Return (x, y) of the center of cell containing provided text 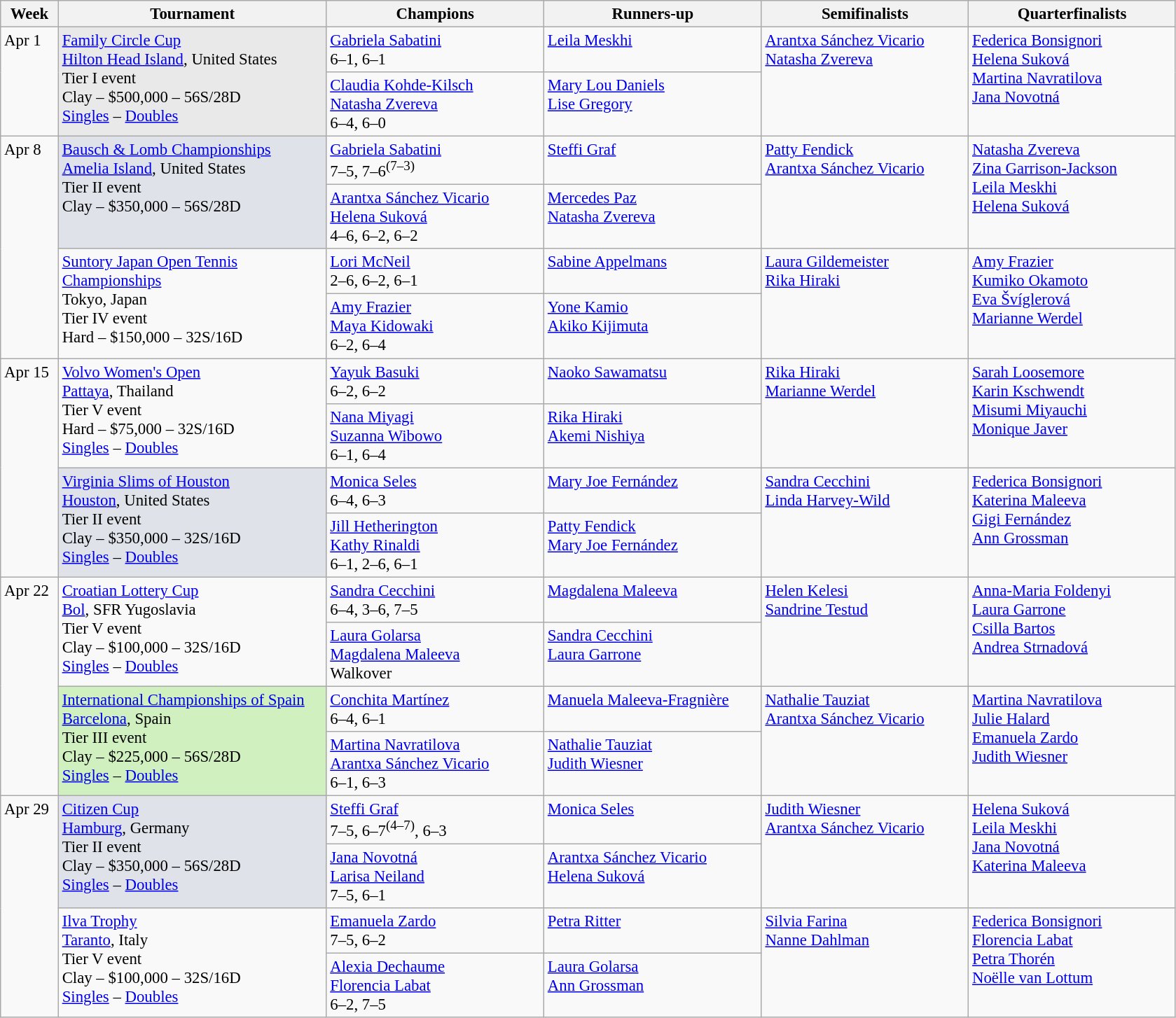
Nathalie Tauziat Judith Wiesner (653, 764)
Bausch & Lomb Championships Amelia Island, United StatesTier II event Clay – $350,000 – 56S/28D (192, 193)
Nana Miyagi Suzanna Wibowo6–1, 6–4 (436, 435)
Apr 1 (29, 82)
Natasha Zvereva Zina Garrison-Jackson Leila Meskhi Helena Suková (1072, 193)
Apr 8 (29, 248)
Alexia Dechaume Florencia Labat6–2, 7–5 (436, 986)
Sandra Cecchini Laura Garrone (653, 655)
Claudia Kohde-Kilsch Natasha Zvereva6–4, 6–0 (436, 104)
Manuela Maleeva-Fragnière (653, 709)
Conchita Martínez6–4, 6–1 (436, 709)
Croatian Lottery Cup Bol, SFR YugoslaviaTier V event Clay – $100,000 – 32S/16DSingles – Doubles (192, 632)
Apr 22 (29, 686)
Volvo Women's Open Pattaya, ThailandTier V event Hard – $75,000 – 32S/16DSingles – Doubles (192, 413)
Quarterfinalists (1072, 14)
Laura Golarsa Ann Grossman (653, 986)
Federica Bonsignori Florencia Labat Petra Thorén Noëlle van Lottum (1072, 963)
Federica Bonsignori Helena Suková Martina Navratilova Jana Novotná (1072, 82)
Arantxa Sánchez Vicario Helena Suková (653, 877)
Amy Frazier Kumiko Okamoto Eva Švíglerová Marianne Werdel (1072, 304)
Tournament (192, 14)
Runners-up (653, 14)
Leila Meskhi (653, 50)
Mercedes Paz Natasha Zvereva (653, 217)
Helen Kelesi Sandrine Testud (865, 632)
Nathalie Tauziat Arantxa Sánchez Vicario (865, 741)
Semifinalists (865, 14)
Amy Frazier Maya Kidowaki6–2, 6–4 (436, 326)
Mary Joe Fernández (653, 490)
Champions (436, 14)
Sabine Appelmans (653, 272)
Steffi Graf7–5, 6–7(4–7), 6–3 (436, 819)
Naoko Sawamatsu (653, 381)
Virginia Slims of Houston Houston, United StatesTier II event Clay – $350,000 – 32S/16DSingles – Doubles (192, 522)
Martina Navratilova Arantxa Sánchez Vicario6–1, 6–3 (436, 764)
Lori McNeil2–6, 6–2, 6–1 (436, 272)
Petra Ritter (653, 931)
Martina Navratilova Julie Halard Emanuela Zardo Judith Wiesner (1072, 741)
Laura Gildemeister Rika Hiraki (865, 304)
Mary Lou Daniels Lise Gregory (653, 104)
Monica Seles (653, 819)
Jana Novotná Larisa Neiland7–5, 6–1 (436, 877)
Yayuk Basuki6–2, 6–2 (436, 381)
Anna-Maria Foldenyi Laura Garrone Csilla Bartos Andrea Strnadová (1072, 632)
Ilva Trophy Taranto, ItalyTier V event Clay – $100,000 – 32S/16DSingles – Doubles (192, 963)
Arantxa Sánchez Vicario Natasha Zvereva (865, 82)
Steffi Graf (653, 161)
Emanuela Zardo7–5, 6–2 (436, 931)
Rika Hiraki Akemi Nishiya (653, 435)
Judith Wiesner Arantxa Sánchez Vicario (865, 851)
Family Circle Cup Hilton Head Island, United StatesTier I event Clay – $500,000 – 56S/28DSingles – Doubles (192, 82)
Gabriela Sabatini6–1, 6–1 (436, 50)
Sarah Loosemore Karin Kschwendt Misumi Miyauchi Monique Javer (1072, 413)
Apr 15 (29, 468)
Silvia Farina Nanne Dahlman (865, 963)
Laura Golarsa Magdalena Maleeva Walkover (436, 655)
Monica Seles6–4, 6–3 (436, 490)
Helena Suková Leila Meskhi Jana Novotná Katerina Maleeva (1072, 851)
Yone Kamio Akiko Kijimuta (653, 326)
Jill Hetherington Kathy Rinaldi6–1, 2–6, 6–1 (436, 545)
Patty Fendick Arantxa Sánchez Vicario (865, 193)
Apr 29 (29, 906)
Suntory Japan Open Tennis Championships Tokyo, JapanTier IV event Hard – $150,000 – 32S/16D (192, 304)
Sandra Cecchini6–4, 3–6, 7–5 (436, 599)
Citizen Cup Hamburg, GermanyTier II event Clay – $350,000 – 56S/28DSingles – Doubles (192, 851)
Arantxa Sánchez Vicario Helena Suková4–6, 6–2, 6–2 (436, 217)
Federica Bonsignori Katerina Maleeva Gigi Fernández Ann Grossman (1072, 522)
Magdalena Maleeva (653, 599)
Rika Hiraki Marianne Werdel (865, 413)
Patty Fendick Mary Joe Fernández (653, 545)
Week (29, 14)
Gabriela Sabatini7–5, 7–6(7–3) (436, 161)
International Championships of Spain Barcelona, SpainTier III event Clay – $225,000 – 56S/28D Singles – Doubles (192, 741)
Sandra Cecchini Linda Harvey-Wild (865, 522)
